Scan for the cell matching the given text and deliver its (x, y) coordinate at center. 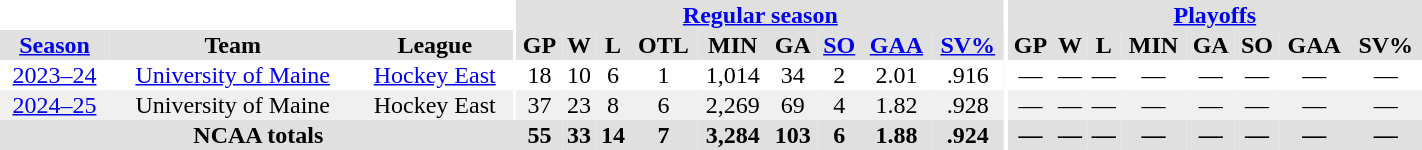
2.01 (896, 75)
3,284 (732, 135)
.928 (968, 105)
2024–25 (54, 105)
18 (540, 75)
69 (792, 105)
.916 (968, 75)
14 (613, 135)
4 (839, 105)
1.82 (896, 105)
8 (613, 105)
Team (233, 45)
OTL (664, 45)
Season (54, 45)
League (434, 45)
1 (664, 75)
37 (540, 105)
1,014 (732, 75)
33 (579, 135)
1.88 (896, 135)
.924 (968, 135)
34 (792, 75)
10 (579, 75)
55 (540, 135)
2 (839, 75)
Playoffs (1215, 15)
23 (579, 105)
Regular season (760, 15)
7 (664, 135)
NCAA totals (258, 135)
103 (792, 135)
2,269 (732, 105)
2023–24 (54, 75)
